Pinpoint the cell where the given text exists, returning its (X, Y) midpoint coordinate. 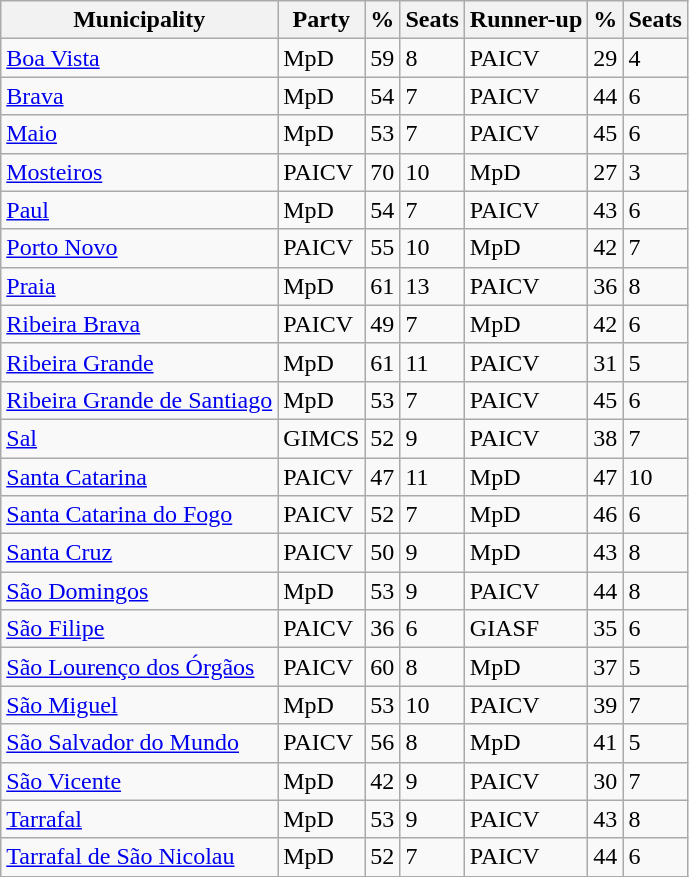
39 (606, 705)
Paul (140, 210)
38 (606, 438)
São Domingos (140, 591)
59 (382, 58)
Party (322, 20)
41 (606, 743)
Municipality (140, 20)
São Filipe (140, 629)
49 (382, 324)
Santa Cruz (140, 553)
GIASF (526, 629)
46 (606, 515)
São Miguel (140, 705)
31 (606, 362)
Sal (140, 438)
70 (382, 172)
Porto Novo (140, 248)
30 (606, 781)
37 (606, 667)
29 (606, 58)
Tarrafal de São Nicolau (140, 857)
Maio (140, 134)
27 (606, 172)
Mosteiros (140, 172)
Runner-up (526, 20)
Ribeira Grande (140, 362)
Ribeira Grande de Santiago (140, 400)
Tarrafal (140, 819)
60 (382, 667)
Santa Catarina (140, 477)
Boa Vista (140, 58)
56 (382, 743)
GIMCS (322, 438)
55 (382, 248)
São Salvador do Mundo (140, 743)
Santa Catarina do Fogo (140, 515)
13 (432, 286)
4 (655, 58)
São Lourenço dos Órgãos (140, 667)
3 (655, 172)
Praia (140, 286)
50 (382, 553)
Ribeira Brava (140, 324)
São Vicente (140, 781)
Brava (140, 96)
35 (606, 629)
